Pinpoint the cell where the given text exists, returning its (x, y) midpoint coordinate. 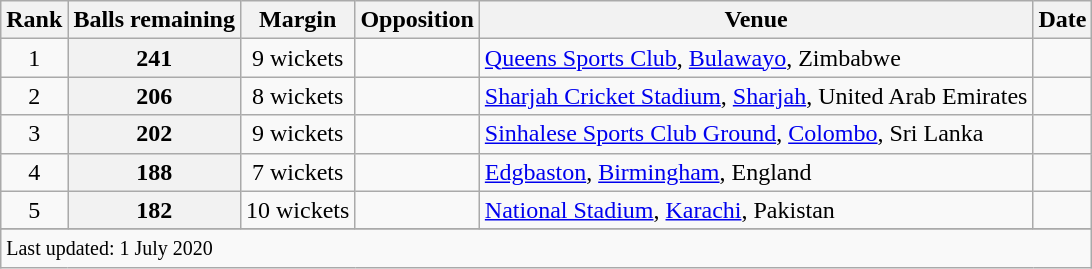
Edgbaston, Birmingham, England (756, 172)
202 (154, 134)
182 (154, 210)
4 (34, 172)
7 wickets (297, 172)
8 wickets (297, 96)
Date (1062, 20)
Queens Sports Club, Bulawayo, Zimbabwe (756, 58)
Opposition (417, 20)
10 wickets (297, 210)
Sharjah Cricket Stadium, Sharjah, United Arab Emirates (756, 96)
5 (34, 210)
Venue (756, 20)
Margin (297, 20)
Rank (34, 20)
2 (34, 96)
Last updated: 1 July 2020 (546, 248)
Sinhalese Sports Club Ground, Colombo, Sri Lanka (756, 134)
3 (34, 134)
188 (154, 172)
241 (154, 58)
1 (34, 58)
206 (154, 96)
Balls remaining (154, 20)
National Stadium, Karachi, Pakistan (756, 210)
